Return (x, y) of the center of cell containing provided text 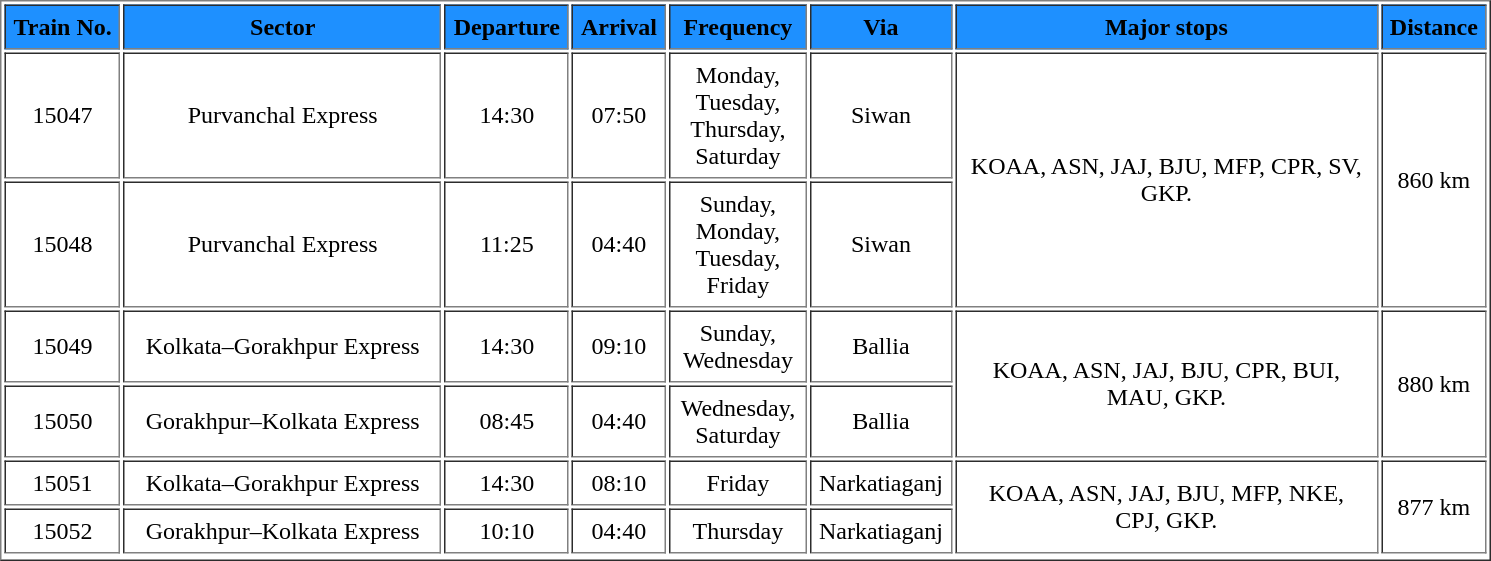
Friday (738, 482)
07:50 (619, 115)
15052 (62, 530)
KOAA, ASN, JAJ, BJU, MFP, NKE, CPJ, GKP. (1166, 506)
15047 (62, 115)
Major stops (1166, 26)
KOAA, ASN, JAJ, BJU, CPR, BUI, MAU, GKP. (1166, 384)
Arrival (619, 26)
877 km (1434, 506)
Sunday, Monday, Tuesday, Friday (738, 245)
Monday, Tuesday, Thursday, Saturday (738, 115)
15051 (62, 482)
KOAA, ASN, JAJ, BJU, MFP, CPR, SV, GKP. (1166, 180)
Departure (507, 26)
15048 (62, 245)
Wednesday, Saturday (738, 422)
Distance (1434, 26)
880 km (1434, 384)
15049 (62, 346)
10:10 (507, 530)
08:45 (507, 422)
08:10 (619, 482)
15050 (62, 422)
Sector (283, 26)
Thursday (738, 530)
860 km (1434, 180)
11:25 (507, 245)
Frequency (738, 26)
Train No. (62, 26)
09:10 (619, 346)
Sunday, Wednesday (738, 346)
Via (881, 26)
